Output the [X, Y] coordinate of the center of the cell containing the given text.  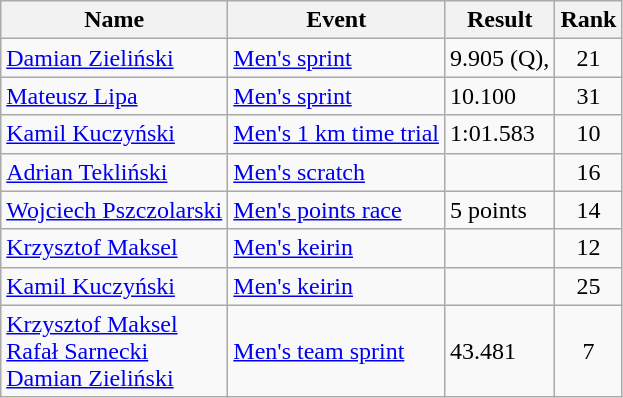
Damian Zieliński [114, 58]
12 [588, 248]
Name [114, 20]
Rank [588, 20]
Result [500, 20]
10.100 [500, 96]
5 points [500, 210]
Krzysztof Maksel [114, 248]
Wojciech Pszczolarski [114, 210]
16 [588, 172]
Men's points race [336, 210]
43.481 [500, 351]
9.905 (Q), [500, 58]
Men's team sprint [336, 351]
Men's 1 km time trial [336, 134]
Event [336, 20]
25 [588, 286]
Krzysztof MakselRafał SarneckiDamian Zieliński [114, 351]
Men's scratch [336, 172]
Mateusz Lipa [114, 96]
Adrian Tekliński [114, 172]
31 [588, 96]
1:01.583 [500, 134]
14 [588, 210]
21 [588, 58]
7 [588, 351]
10 [588, 134]
